Provide the [x, y] coordinate of the cell's center where the given text is located.  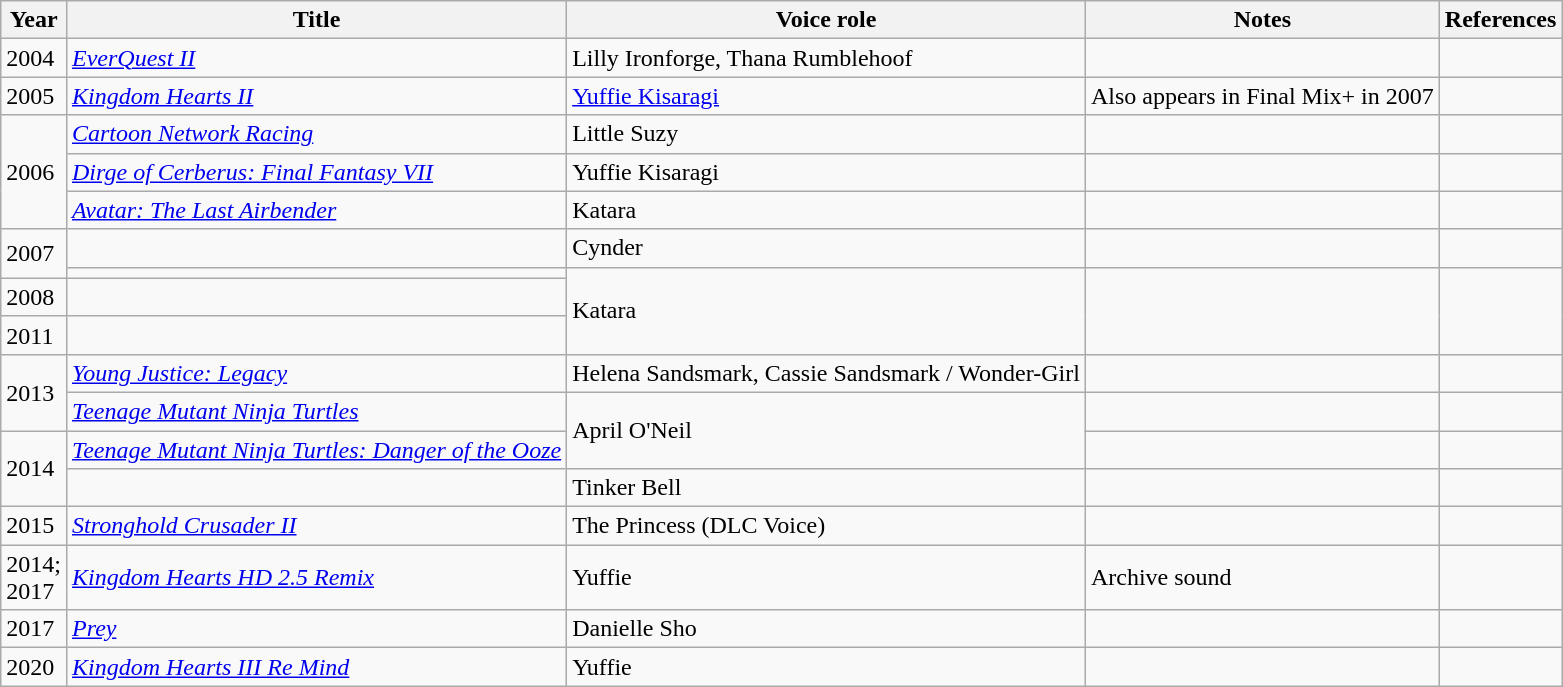
References [1500, 20]
Cynder [826, 248]
Avatar: The Last Airbender [316, 210]
2014;2017 [34, 578]
Prey [316, 629]
Year [34, 20]
2005 [34, 96]
2020 [34, 667]
Tinker Bell [826, 488]
Young Justice: Legacy [316, 373]
Notes [1262, 20]
Kingdom Hearts II [316, 96]
Kingdom Hearts III Re Mind [316, 667]
Voice role [826, 20]
Teenage Mutant Ninja Turtles: Danger of the Ooze [316, 449]
2007 [34, 254]
2017 [34, 629]
Lilly Ironforge, Thana Rumblehoof [826, 58]
Title [316, 20]
Helena Sandsmark, Cassie Sandsmark / Wonder-Girl [826, 373]
Little Suzy [826, 134]
April O'Neil [826, 430]
Dirge of Cerberus: Final Fantasy VII [316, 172]
The Princess (DLC Voice) [826, 526]
2006 [34, 172]
Also appears in Final Mix+ in 2007 [1262, 96]
Teenage Mutant Ninja Turtles [316, 411]
2011 [34, 335]
2008 [34, 297]
2015 [34, 526]
Kingdom Hearts HD 2.5 Remix [316, 578]
Cartoon Network Racing [316, 134]
Stronghold Crusader II [316, 526]
2014 [34, 468]
Danielle Sho [826, 629]
Archive sound [1262, 578]
EverQuest II [316, 58]
2013 [34, 392]
2004 [34, 58]
